Determine the [X, Y] coordinate at the center of the cell enclosing the given text.  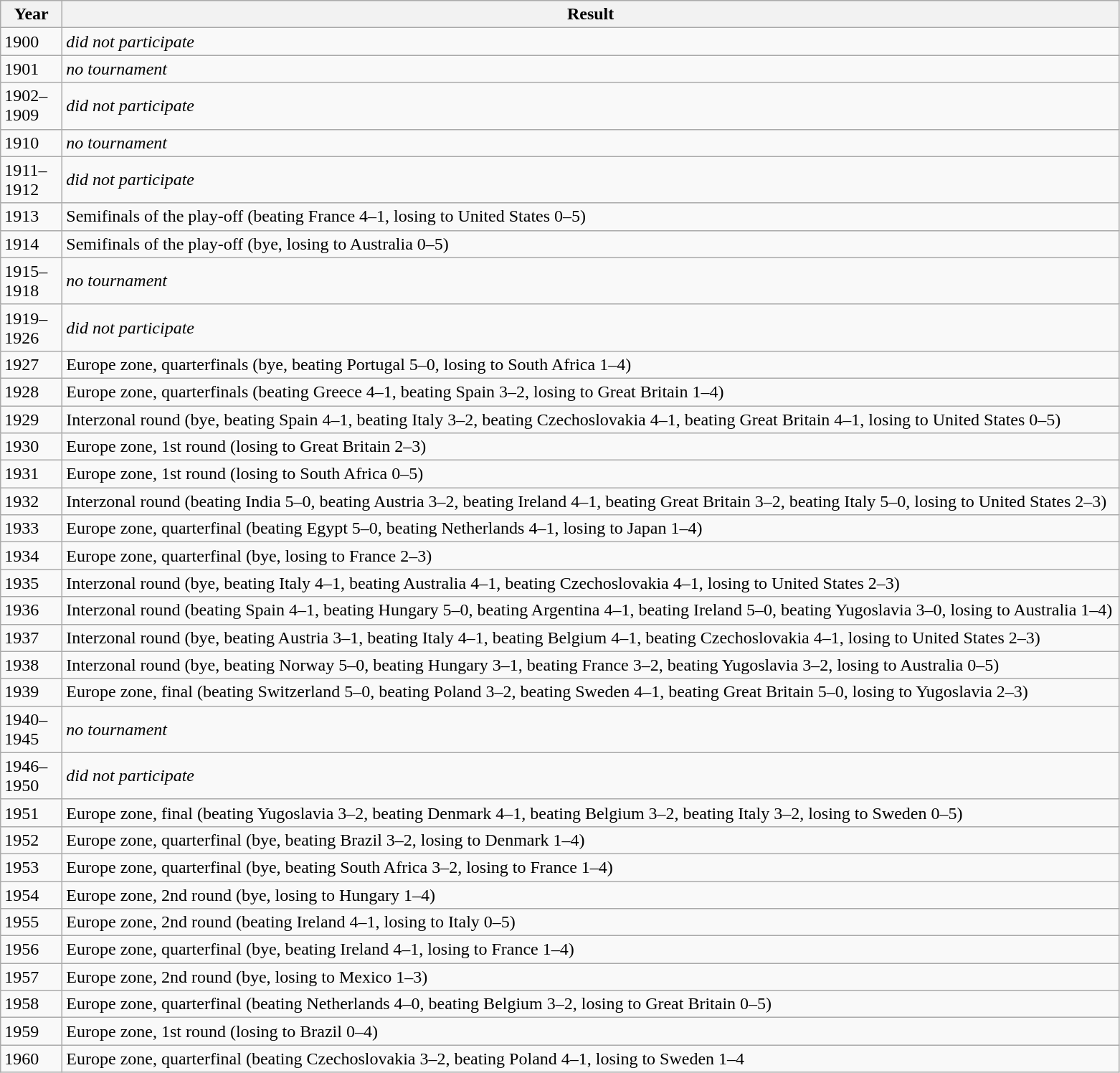
1935 [32, 583]
1929 [32, 420]
Europe zone, quarterfinals (beating Greece 4–1, beating Spain 3–2, losing to Great Britain 1–4) [591, 392]
Europe zone, final (beating Switzerland 5–0, beating Poland 3–2, beating Sweden 4–1, beating Great Britain 5–0, losing to Yugoslavia 2–3) [591, 692]
Europe zone, final (beating Yugoslavia 3–2, beating Denmark 4–1, beating Belgium 3–2, beating Italy 3–2, losing to Sweden 0–5) [591, 813]
Interzonal round (bye, beating Spain 4–1, beating Italy 3–2, beating Czechoslovakia 4–1, beating Great Britain 4–1, losing to United States 0–5) [591, 420]
Semifinals of the play-off (bye, losing to Australia 0–5) [591, 244]
1959 [32, 1031]
1952 [32, 840]
1902–1909 [32, 106]
1939 [32, 692]
1901 [32, 69]
Europe zone, 2nd round (bye, losing to Hungary 1–4) [591, 894]
1936 [32, 610]
Europe zone, quarterfinal (beating Egypt 5–0, beating Netherlands 4–1, losing to Japan 1–4) [591, 529]
1931 [32, 474]
1915–1918 [32, 281]
1914 [32, 244]
1927 [32, 364]
1937 [32, 638]
1940–1945 [32, 729]
Europe zone, quarterfinal (bye, losing to France 2–3) [591, 556]
Europe zone, 2nd round (bye, losing to Mexico 1–3) [591, 977]
Europe zone, quarterfinals (bye, beating Portugal 5–0, losing to South Africa 1–4) [591, 364]
Europe zone, quarterfinal (beating Czechoslovakia 3–2, beating Poland 4–1, losing to Sweden 1–4 [591, 1059]
1960 [32, 1059]
1946–1950 [32, 776]
1951 [32, 813]
1953 [32, 867]
Interzonal round (bye, beating Norway 5–0, beating Hungary 3–1, beating France 3–2, beating Yugoslavia 3–2, losing to Australia 0–5) [591, 665]
1954 [32, 894]
Europe zone, 2nd round (beating Ireland 4–1, losing to Italy 0–5) [591, 922]
Interzonal round (bye, beating Austria 3–1, beating Italy 4–1, beating Belgium 4–1, beating Czechoslovakia 4–1, losing to United States 2–3) [591, 638]
1955 [32, 922]
1938 [32, 665]
Europe zone, quarterfinal (beating Netherlands 4–0, beating Belgium 3–2, losing to Great Britain 0–5) [591, 1004]
Europe zone, 1st round (losing to South Africa 0–5) [591, 474]
Year [32, 14]
1934 [32, 556]
1933 [32, 529]
1913 [32, 217]
Europe zone, quarterfinal (bye, beating Brazil 3–2, losing to Denmark 1–4) [591, 840]
1919–1926 [32, 327]
Interzonal round (bye, beating Italy 4–1, beating Australia 4–1, beating Czechoslovakia 4–1, losing to United States 2–3) [591, 583]
1932 [32, 501]
Europe zone, quarterfinal (bye, beating Ireland 4–1, losing to France 1–4) [591, 950]
1956 [32, 950]
Europe zone, quarterfinal (bye, beating South Africa 3–2, losing to France 1–4) [591, 867]
1928 [32, 392]
Europe zone, 1st round (losing to Brazil 0–4) [591, 1031]
Result [591, 14]
1911–1912 [32, 179]
1957 [32, 977]
1958 [32, 1004]
Europe zone, 1st round (losing to Great Britain 2–3) [591, 447]
Semifinals of the play-off (beating France 4–1, losing to United States 0–5) [591, 217]
1910 [32, 143]
1930 [32, 447]
1900 [32, 42]
